Extract the (x, y) coordinate from the center of the cell holding the provided text.  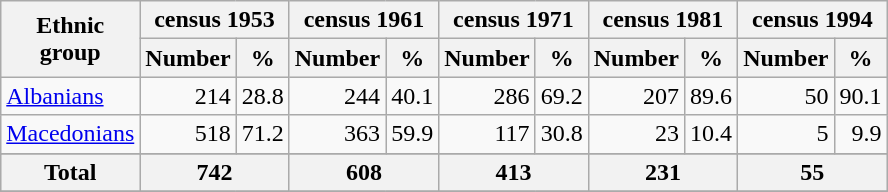
30.8 (562, 134)
59.9 (412, 134)
231 (662, 172)
207 (636, 96)
Ethnicgroup (70, 39)
28.8 (262, 96)
census 1953 (214, 20)
census 1971 (514, 20)
90.1 (860, 96)
50 (786, 96)
117 (487, 134)
742 (214, 172)
census 1994 (812, 20)
Macedonians (70, 134)
Albanians (70, 96)
Total (70, 172)
71.2 (262, 134)
518 (188, 134)
244 (337, 96)
55 (812, 172)
89.6 (712, 96)
363 (337, 134)
9.9 (860, 134)
23 (636, 134)
5 (786, 134)
census 1981 (662, 20)
69.2 (562, 96)
214 (188, 96)
286 (487, 96)
10.4 (712, 134)
40.1 (412, 96)
608 (364, 172)
census 1961 (364, 20)
413 (514, 172)
